Scan for the cell matching the given text and deliver its [X, Y] coordinate at center. 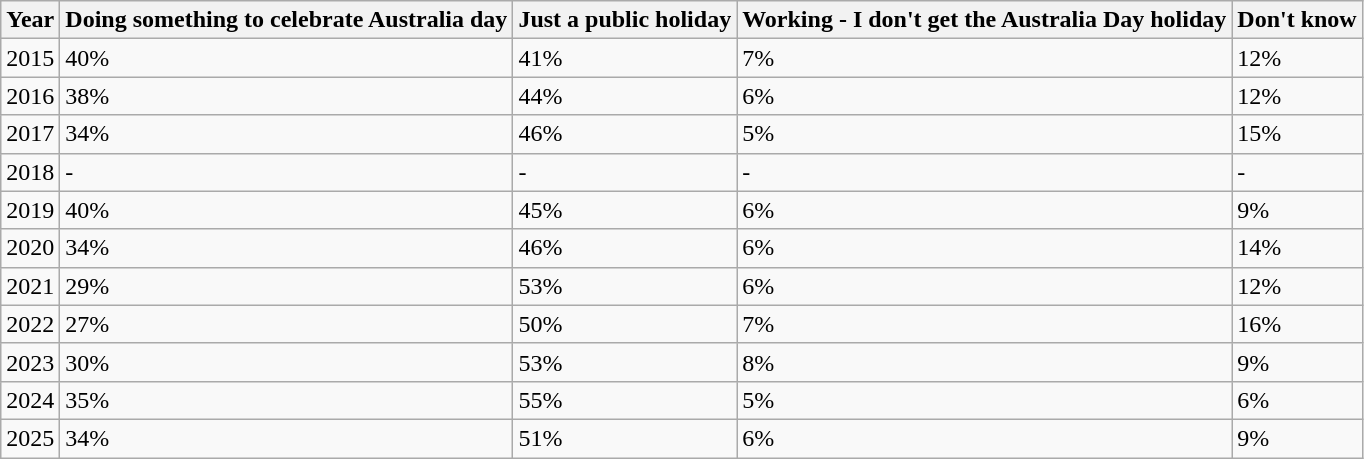
27% [286, 324]
2023 [30, 362]
55% [625, 400]
2018 [30, 172]
8% [984, 362]
Just a public holiday [625, 20]
2022 [30, 324]
Working - I don't get the Australia Day holiday [984, 20]
2025 [30, 438]
16% [1297, 324]
2016 [30, 96]
Don't know [1297, 20]
29% [286, 286]
38% [286, 96]
15% [1297, 134]
30% [286, 362]
2015 [30, 58]
50% [625, 324]
41% [625, 58]
35% [286, 400]
45% [625, 210]
2021 [30, 286]
44% [625, 96]
2024 [30, 400]
Year [30, 20]
2017 [30, 134]
2019 [30, 210]
Doing something to celebrate Australia day [286, 20]
2020 [30, 248]
51% [625, 438]
14% [1297, 248]
